Extract the (X, Y) coordinate from the center of the cell holding the provided text.  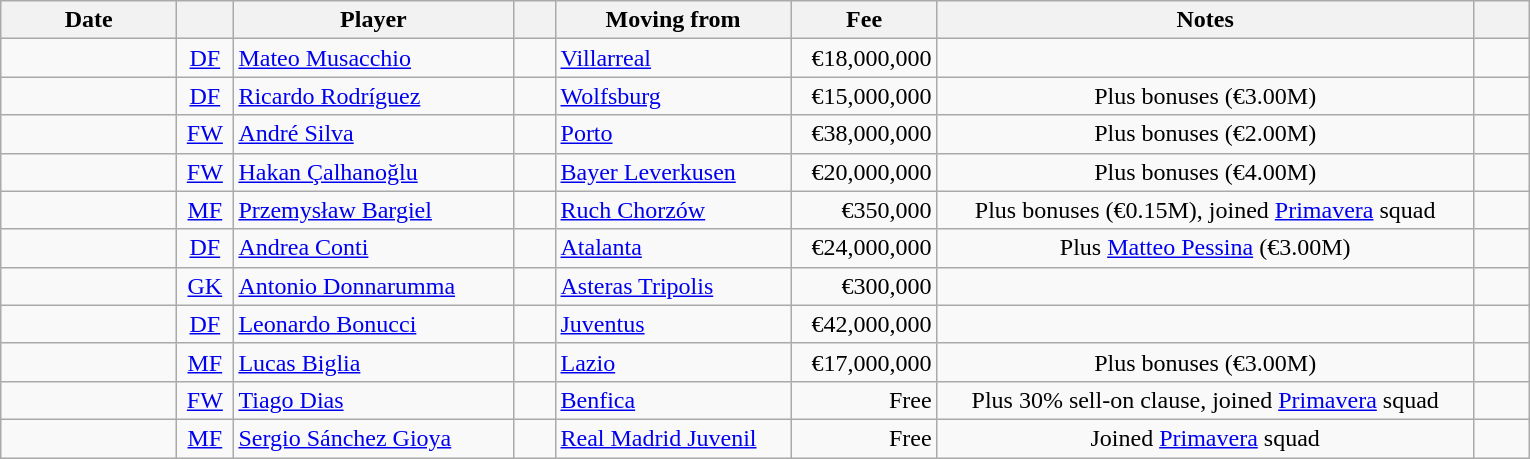
Ricardo Rodríguez (374, 96)
Porto (673, 134)
André Silva (374, 134)
Notes (1205, 20)
Przemysław Bargiel (374, 210)
Date (89, 20)
Tiago Dias (374, 400)
€42,000,000 (864, 324)
€24,000,000 (864, 248)
Plus bonuses (€0.15M), joined Primavera squad (1205, 210)
Plus Matteo Pessina (€3.00M) (1205, 248)
Benfica (673, 400)
Villarreal (673, 58)
Fee (864, 20)
Andrea Conti (374, 248)
Moving from (673, 20)
€38,000,000 (864, 134)
€17,000,000 (864, 362)
€350,000 (864, 210)
Lucas Biglia (374, 362)
Plus bonuses (€2.00M) (1205, 134)
Sergio Sánchez Gioya (374, 438)
Wolfsburg (673, 96)
Bayer Leverkusen (673, 172)
€20,000,000 (864, 172)
GK (205, 286)
Real Madrid Juvenil (673, 438)
Player (374, 20)
Plus 30% sell-on clause, joined Primavera squad (1205, 400)
€15,000,000 (864, 96)
Hakan Çalhanoğlu (374, 172)
Lazio (673, 362)
Ruch Chorzów (673, 210)
€300,000 (864, 286)
Joined Primavera squad (1205, 438)
Leonardo Bonucci (374, 324)
Juventus (673, 324)
Antonio Donnarumma (374, 286)
€18,000,000 (864, 58)
Plus bonuses (€4.00M) (1205, 172)
Atalanta (673, 248)
Asteras Tripolis (673, 286)
Mateo Musacchio (374, 58)
